Output the (X, Y) coordinate of the center of the cell containing the given text.  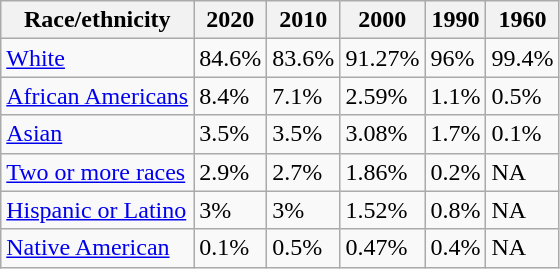
1990 (456, 20)
White (98, 58)
African Americans (98, 96)
2010 (304, 20)
0.47% (382, 248)
0.2% (456, 172)
7.1% (304, 96)
1.7% (456, 134)
1960 (522, 20)
Asian (98, 134)
0.8% (456, 210)
83.6% (304, 58)
1.52% (382, 210)
Race/ethnicity (98, 20)
91.27% (382, 58)
1.1% (456, 96)
2020 (230, 20)
2000 (382, 20)
1.86% (382, 172)
3.08% (382, 134)
2.9% (230, 172)
2.59% (382, 96)
96% (456, 58)
84.6% (230, 58)
99.4% (522, 58)
8.4% (230, 96)
Hispanic or Latino (98, 210)
2.7% (304, 172)
Two or more races (98, 172)
Native American (98, 248)
0.4% (456, 248)
